Output the (x, y) coordinate of the center of the cell containing the given text.  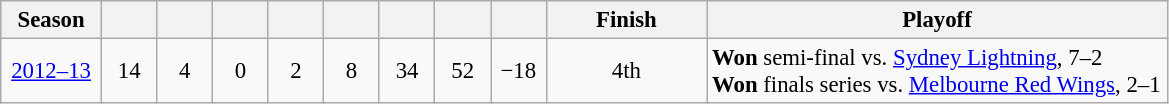
14 (129, 72)
Finish (626, 20)
2012–13 (52, 72)
2 (296, 72)
Won semi-final vs. Sydney Lightning, 7–2Won finals series vs. Melbourne Red Wings, 2–1 (938, 72)
52 (463, 72)
4th (626, 72)
0 (241, 72)
Season (52, 20)
−18 (518, 72)
4 (185, 72)
34 (407, 72)
Playoff (938, 20)
8 (352, 72)
